Determine the (x, y) coordinate at the center of the cell enclosing the given text.  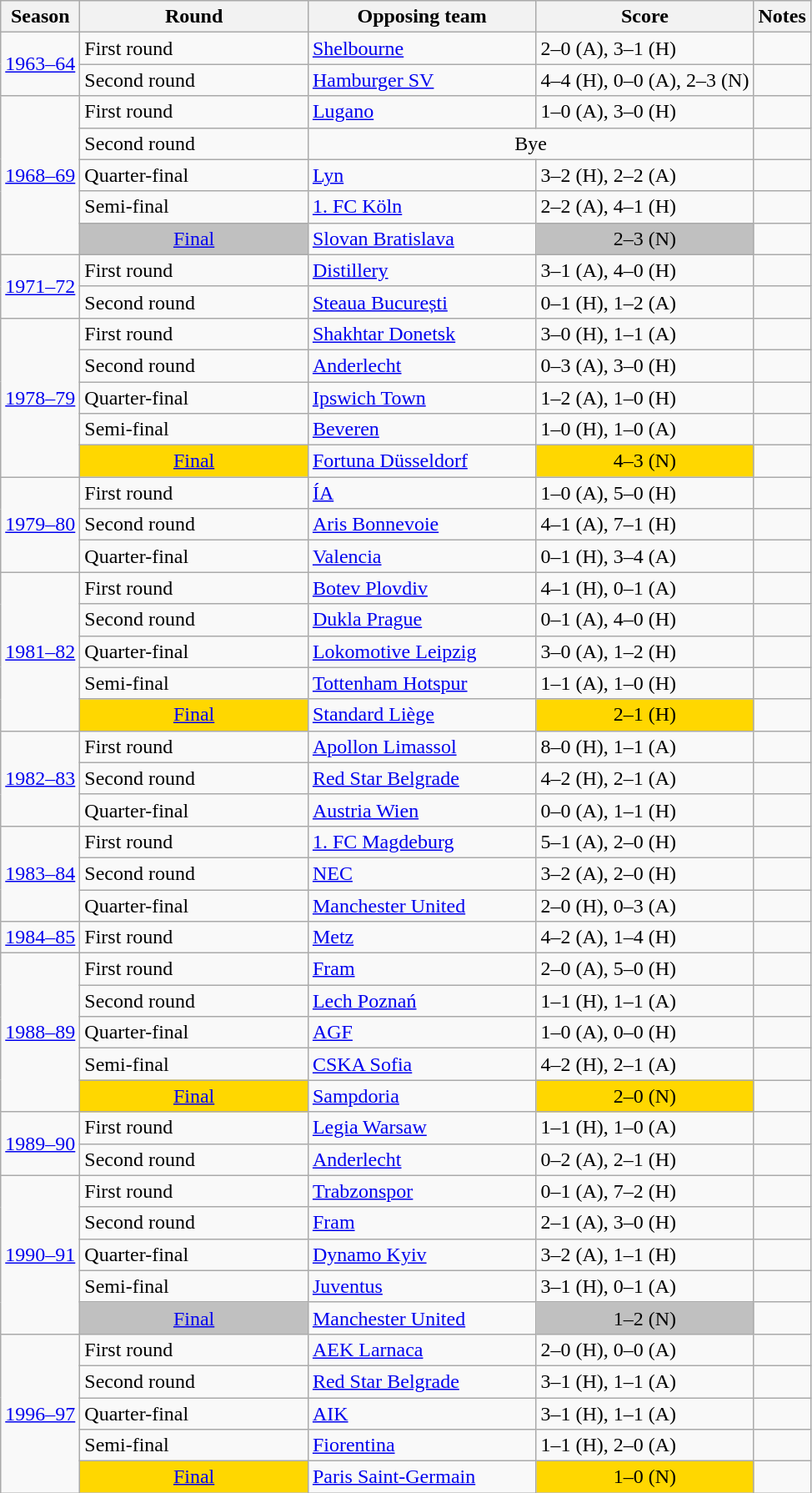
1–0 (N) (645, 1477)
1–1 (A), 1–0 (H) (645, 683)
1–0 (H), 1–0 (A) (645, 430)
5–1 (A), 2–0 (H) (645, 842)
Tottenham Hotspur (422, 683)
1984–85 (40, 938)
Juventus (422, 1286)
Valencia (422, 556)
0–3 (A), 3–0 (H) (645, 365)
1981–82 (40, 651)
0–0 (A), 1–1 (H) (645, 810)
4–1 (A), 7–1 (H) (645, 525)
1–2 (A), 1–0 (H) (645, 398)
2–1 (A), 3–0 (H) (645, 1223)
2–2 (A), 4–1 (H) (645, 207)
0–1 (H), 3–4 (A) (645, 556)
2–0 (N) (645, 1096)
3–0 (H), 1–1 (A) (645, 334)
Fortuna Düsseldorf (422, 461)
3–0 (A), 1–2 (H) (645, 651)
1982–83 (40, 778)
Season (40, 17)
Ipswich Town (422, 398)
2–1 (H) (645, 715)
3–1 (A), 4–0 (H) (645, 270)
Shelbourne (422, 48)
Paris Saint-Germain (422, 1477)
0–2 (A), 2–1 (H) (645, 1159)
Steaua București (422, 302)
Sampdoria (422, 1096)
CSKA Sofia (422, 1064)
Fiorentina (422, 1445)
2–0 (A), 5–0 (H) (645, 969)
1996–97 (40, 1413)
3–2 (A), 1–1 (H) (645, 1254)
ÍA (422, 493)
Trabzonspor (422, 1191)
1–2 (N) (645, 1318)
Metz (422, 938)
3–2 (A), 2–0 (H) (645, 873)
0–1 (A), 4–0 (H) (645, 620)
1989–90 (40, 1144)
3–1 (H), 0–1 (A) (645, 1286)
Lech Poznań (422, 1001)
1–0 (A), 0–0 (H) (645, 1033)
Lugano (422, 112)
1963–64 (40, 64)
AGF (422, 1033)
1978–79 (40, 397)
4–2 (A), 1–4 (H) (645, 938)
Austria Wien (422, 810)
Slovan Bratislava (422, 239)
1988–89 (40, 1033)
Opposing team (422, 17)
8–0 (H), 1–1 (A) (645, 746)
Dynamo Kyiv (422, 1254)
1. FC Köln (422, 207)
Botev Plovdiv (422, 588)
NEC (422, 873)
1–0 (A), 5–0 (H) (645, 493)
1–1 (H), 1–1 (A) (645, 1001)
2–0 (H), 0–0 (A) (645, 1350)
Aris Bonnevoie (422, 525)
0–1 (H), 1–2 (A) (645, 302)
Legia Warsaw (422, 1128)
AIK (422, 1414)
1–0 (A), 3–0 (H) (645, 112)
Bye (530, 143)
0–1 (A), 7–2 (H) (645, 1191)
Apollon Limassol (422, 746)
Distillery (422, 270)
Lokomotive Leipzig (422, 651)
Notes (782, 17)
Shakhtar Donetsk (422, 334)
1–1 (H), 2–0 (A) (645, 1445)
3–2 (H), 2–2 (A) (645, 175)
AEK Larnaca (422, 1350)
1. FC Magdeburg (422, 842)
4–3 (N) (645, 461)
Hamburger SV (422, 80)
4–1 (H), 0–1 (A) (645, 588)
1983–84 (40, 873)
2–3 (N) (645, 239)
1–1 (H), 1–0 (A) (645, 1128)
Lyn (422, 175)
Score (645, 17)
1990–91 (40, 1254)
2–0 (A), 3–1 (H) (645, 48)
Beveren (422, 430)
1979–80 (40, 525)
1971–72 (40, 286)
Dukla Prague (422, 620)
2–0 (H), 0–3 (A) (645, 905)
Round (194, 17)
Standard Liège (422, 715)
4–4 (H), 0–0 (A), 2–3 (N) (645, 80)
1968–69 (40, 175)
